For the text-containing cell, return its midpoint in (x, y) coordinate format. 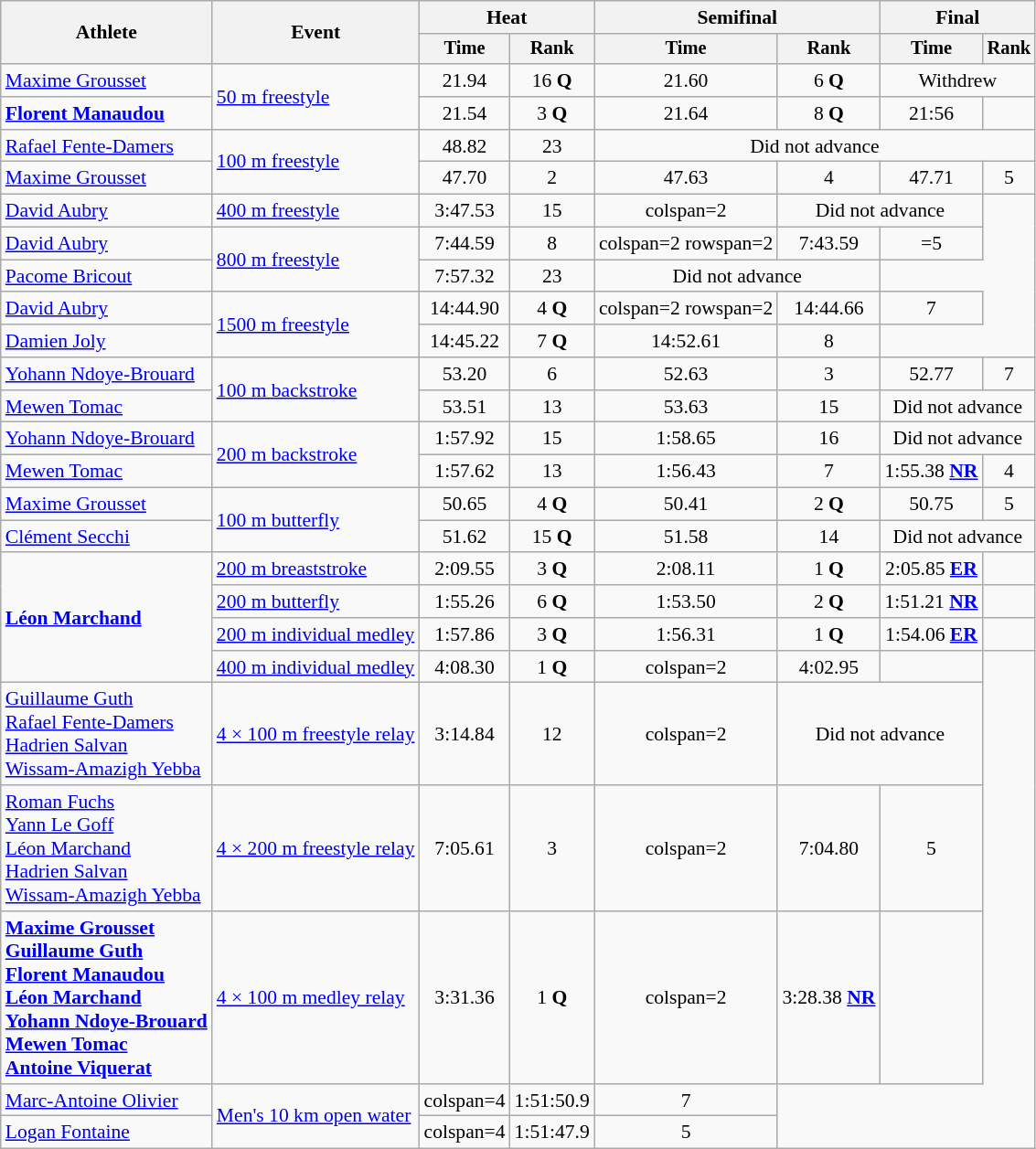
1:51.21 NR (931, 601)
Damien Joly (106, 341)
1500 m freestyle (316, 325)
14:52.61 (686, 341)
1:57.62 (465, 472)
4:08.30 (465, 667)
50.75 (931, 505)
200 m backstroke (316, 455)
2:09.55 (465, 569)
21.94 (465, 80)
Pacome Bricout (106, 276)
7:57.32 (465, 276)
100 m freestyle (316, 163)
21:56 (931, 113)
2:08.11 (686, 569)
400 m freestyle (316, 211)
1:55.26 (465, 601)
50 m freestyle (316, 97)
Roman FuchsYann Le GoffLéon MarchandHadrien SalvanWissam-Amazigh Yebba (106, 848)
Guillaume GuthRafael Fente-DamersHadrien SalvanWissam-Amazigh Yebba (106, 734)
Men's 10 km open water (316, 1117)
Léon Marchand (106, 618)
47.71 (931, 178)
53.20 (465, 374)
100 m backstroke (316, 389)
Clément Secchi (106, 537)
3:47.53 (465, 211)
400 m individual medley (316, 667)
47.63 (686, 178)
47.70 (465, 178)
14:45.22 (465, 341)
100 m butterfly (316, 521)
1:58.65 (686, 439)
1:57.92 (465, 439)
Event (316, 33)
Rafael Fente-Damers (106, 146)
21.64 (686, 113)
Heat (507, 17)
15 Q (552, 537)
16 (828, 439)
3:31.36 (465, 998)
52.63 (686, 374)
50.41 (686, 505)
1:54.06 ER (931, 634)
Withdrew (957, 80)
14 (828, 537)
16 Q (552, 80)
52.77 (931, 374)
7:05.61 (465, 848)
53.51 (465, 407)
200 m individual medley (316, 634)
800 m freestyle (316, 260)
Athlete (106, 33)
1:51:50.9 (552, 1101)
51.62 (465, 537)
Florent Manaudou (106, 113)
4 × 100 m freestyle relay (316, 734)
8 Q (828, 113)
3:28.38 NR (828, 998)
1:57.86 (465, 634)
4 × 100 m medley relay (316, 998)
1:53.50 (686, 601)
4 × 200 m freestyle relay (316, 848)
1:55.38 NR (931, 472)
2 (552, 178)
7 Q (552, 341)
12 (552, 734)
Final (957, 17)
4:02.95 (828, 667)
Semifinal (737, 17)
200 m breaststroke (316, 569)
14:44.90 (465, 309)
1:51:47.9 (552, 1133)
=5 (931, 244)
7:04.80 (828, 848)
3:14.84 (465, 734)
1:56.43 (686, 472)
14:44.66 (828, 309)
7:44.59 (465, 244)
1:56.31 (686, 634)
Logan Fontaine (106, 1133)
2:05.85 ER (931, 569)
48.82 (465, 146)
6 (552, 374)
Marc-Antoine Olivier (106, 1101)
53.63 (686, 407)
51.58 (686, 537)
21.54 (465, 113)
50.65 (465, 505)
21.60 (686, 80)
7:43.59 (828, 244)
200 m butterfly (316, 601)
Maxime GroussetGuillaume GuthFlorent ManaudouLéon MarchandYohann Ndoye-BrouardMewen TomacAntoine Viquerat (106, 998)
